Return the [X, Y] coordinate for the center point of the cell that contains the specified text.  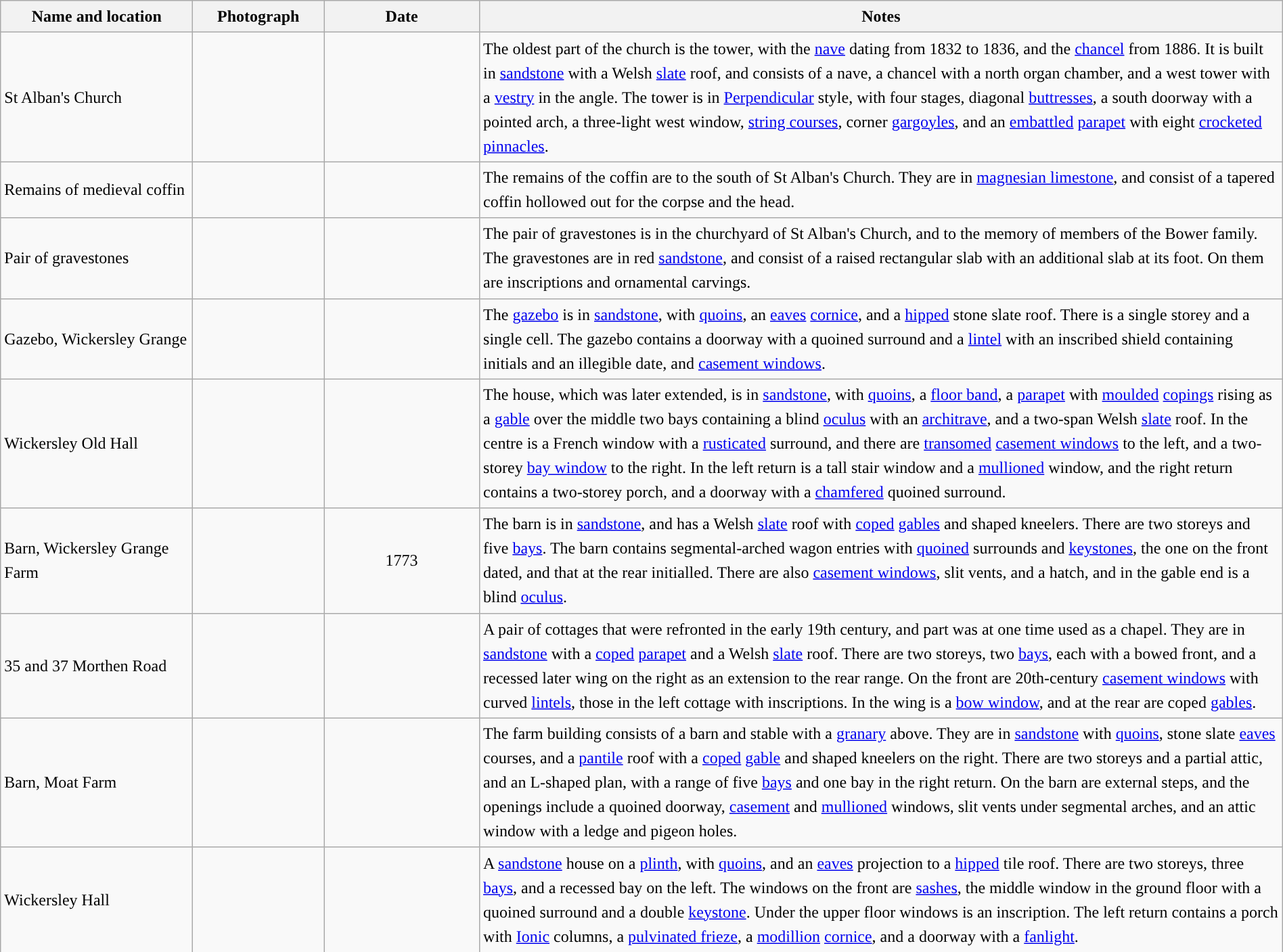
Barn, Moat Farm [97, 782]
Wickersley Hall [97, 900]
Barn, Wickersley Grange Farm [97, 560]
Photograph [258, 16]
Name and location [97, 16]
Notes [881, 16]
Wickersley Old Hall [97, 444]
Date [402, 16]
35 and 37 Morthen Road [97, 666]
Pair of gravestones [97, 258]
Remains of medieval coffin [97, 189]
St Alban's Church [97, 97]
1773 [402, 560]
Gazebo, Wickersley Grange [97, 338]
